Return the (x, y) coordinate for the center point of the cell that contains the specified text.  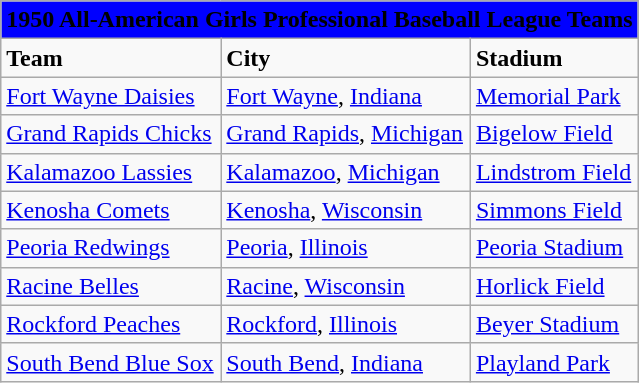
Simmons Field (554, 210)
Stadium (554, 58)
Lindstrom Field (554, 172)
Racine, Wisconsin (346, 286)
City (346, 58)
South Bend Blue Sox (111, 362)
Peoria, Illinois (346, 248)
Kenosha Comets (111, 210)
Bigelow Field (554, 134)
Kalamazoo Lassies (111, 172)
Playland Park (554, 362)
1950 All-American Girls Professional Baseball League Teams (320, 20)
South Bend, Indiana (346, 362)
Racine Belles (111, 286)
Kenosha, Wisconsin (346, 210)
Peoria Redwings (111, 248)
Peoria Stadium (554, 248)
Horlick Field (554, 286)
Rockford Peaches (111, 324)
Grand Rapids Chicks (111, 134)
Fort Wayne Daisies (111, 96)
Team (111, 58)
Kalamazoo, Michigan (346, 172)
Memorial Park (554, 96)
Fort Wayne, Indiana (346, 96)
Grand Rapids, Michigan (346, 134)
Beyer Stadium (554, 324)
Rockford, Illinois (346, 324)
